Pinpoint the cell where the given text exists, returning its (X, Y) midpoint coordinate. 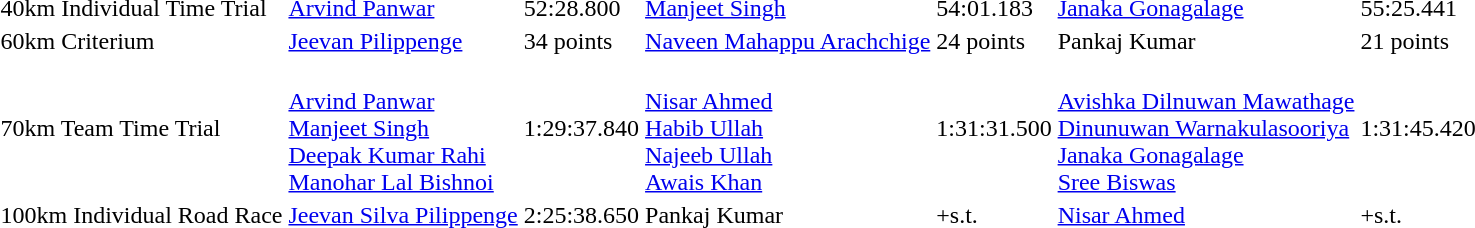
Avishka Dilnuwan MawathageDinunuwan WarnakulasooriyaJanaka GonagalageSree Biswas (1206, 128)
Naveen Mahappu Arachchige (788, 41)
24 points (994, 41)
Nisar AhmedHabib UllahNajeeb UllahAwais Khan (788, 128)
Jeevan Pilippenge (403, 41)
1:29:37.840 (581, 128)
Pankaj Kumar (1206, 41)
Arvind PanwarManjeet SinghDeepak Kumar RahiManohar Lal Bishnoi (403, 128)
34 points (581, 41)
1:31:31.500 (994, 128)
